Locate the cell with the specified text and output its [X, Y] center coordinate. 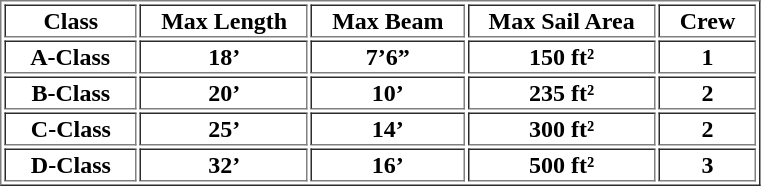
16’ [388, 164]
C-Class [70, 128]
Max Beam [388, 20]
B-Class [70, 92]
D-Class [70, 164]
Crew [708, 20]
18’ [224, 56]
25’ [224, 128]
500 ft² [561, 164]
Max Sail Area [561, 20]
1 [708, 56]
A-Class [70, 56]
Max Length [224, 20]
20’ [224, 92]
300 ft² [561, 128]
3 [708, 164]
Class [70, 20]
235 ft² [561, 92]
150 ft² [561, 56]
14’ [388, 128]
32’ [224, 164]
7’6” [388, 56]
10’ [388, 92]
